Find where the given text appears and provide that cell's center as (x, y) coordinate. 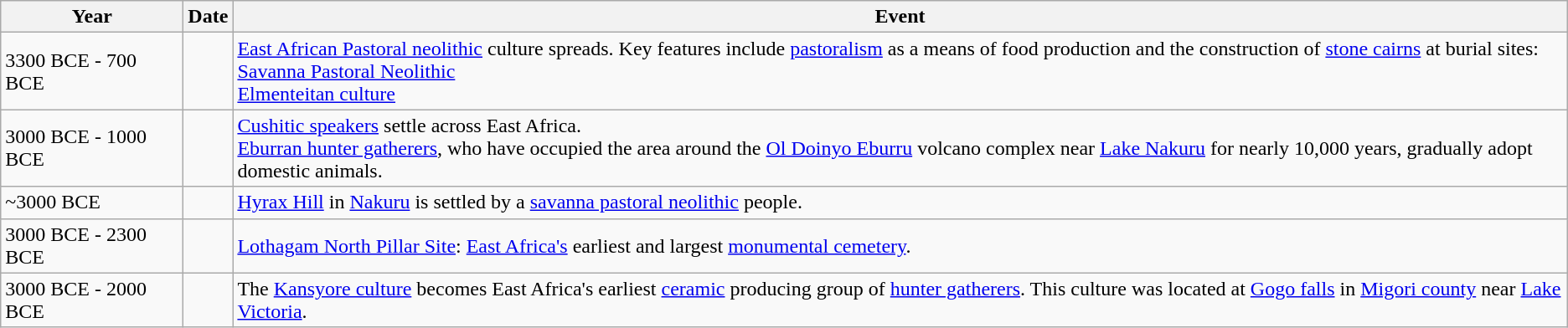
Lothagam North Pillar Site: East Africa's earliest and largest monumental cemetery. (900, 246)
Date (208, 17)
Hyrax Hill in Nakuru is settled by a savanna pastoral neolithic people. (900, 202)
3300 BCE - 700 BCE (92, 71)
~3000 BCE (92, 202)
3000 BCE - 2300 BCE (92, 246)
3000 BCE - 1000 BCE (92, 148)
Year (92, 17)
3000 BCE - 2000 BCE (92, 300)
Event (900, 17)
